Provide the [x, y] coordinate of the cell's center where the given text is located.  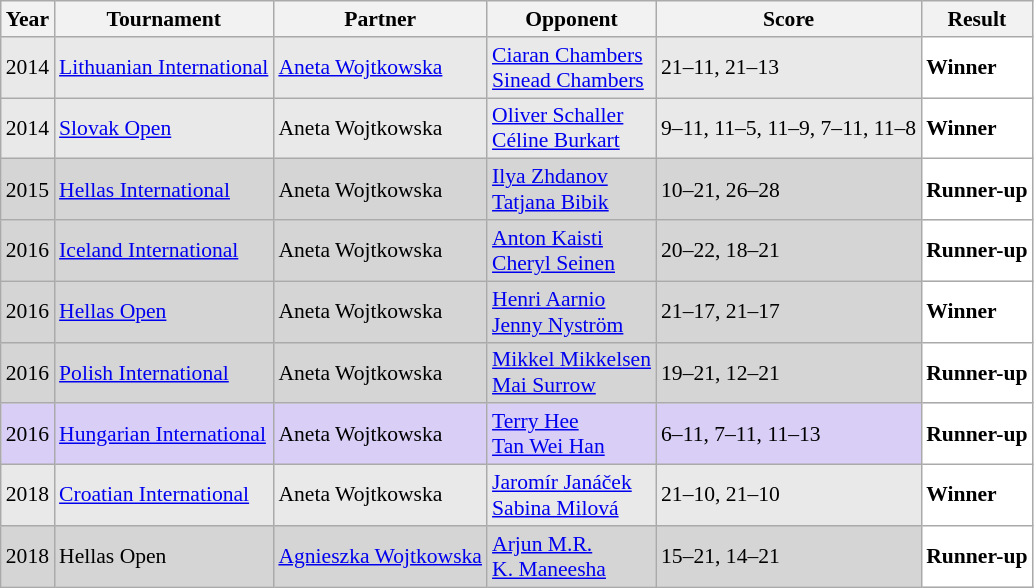
Anton Kaisti Cheryl Seinen [572, 250]
Result [976, 19]
Partner [380, 19]
Agnieszka Wojtkowska [380, 556]
9–11, 11–5, 11–9, 7–11, 11–8 [788, 128]
Polish International [164, 372]
Jaromír Janáček Sabina Milová [572, 496]
15–21, 14–21 [788, 556]
Iceland International [164, 250]
19–21, 12–21 [788, 372]
Score [788, 19]
Croatian International [164, 496]
21–11, 21–13 [788, 68]
Slovak Open [164, 128]
Ciaran Chambers Sinead Chambers [572, 68]
21–10, 21–10 [788, 496]
10–21, 26–28 [788, 190]
Tournament [164, 19]
Mikkel Mikkelsen Mai Surrow [572, 372]
Opponent [572, 19]
Lithuanian International [164, 68]
Ilya Zhdanov Tatjana Bibik [572, 190]
Year [28, 19]
Hellas International [164, 190]
Arjun M.R. K. Maneesha [572, 556]
2015 [28, 190]
Oliver Schaller Céline Burkart [572, 128]
Hungarian International [164, 434]
20–22, 18–21 [788, 250]
6–11, 7–11, 11–13 [788, 434]
Terry Hee Tan Wei Han [572, 434]
Henri Aarnio Jenny Nyström [572, 312]
21–17, 21–17 [788, 312]
